Return the [X, Y] coordinate for the center point of the cell that contains the specified text.  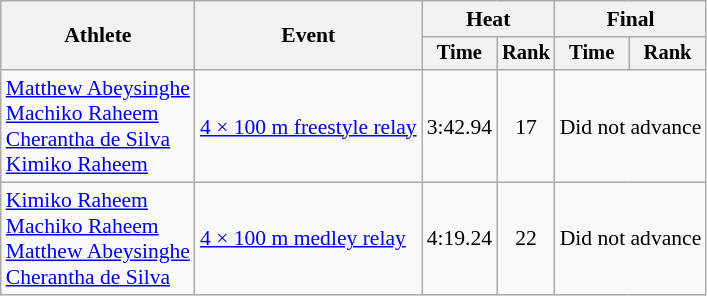
4 × 100 m medley relay [308, 239]
Matthew AbeysingheMachiko RaheemCherantha de SilvaKimiko Raheem [98, 126]
22 [526, 239]
Heat [488, 19]
4 × 100 m freestyle relay [308, 126]
3:42.94 [460, 126]
Athlete [98, 36]
17 [526, 126]
Kimiko RaheemMachiko RaheemMatthew AbeysingheCherantha de Silva [98, 239]
4:19.24 [460, 239]
Final [631, 19]
Event [308, 36]
